From the cell containing the given text, extract its center point as (x, y) coordinate. 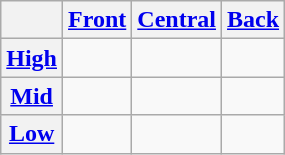
Back (254, 20)
Central (177, 20)
Mid (32, 96)
High (32, 58)
Low (32, 134)
Front (98, 20)
